Find where the given text appears and provide that cell's center as (X, Y) coordinate. 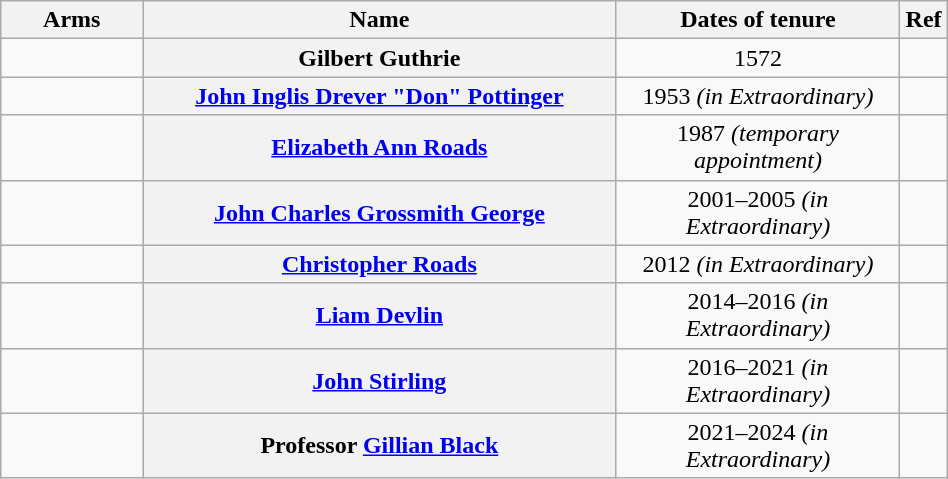
Name (380, 20)
Christopher Roads (380, 264)
John Inglis Drever "Don" Pottinger (380, 96)
Ref (924, 20)
Dates of tenure (758, 20)
1953 (in Extraordinary) (758, 96)
Professor Gillian Black (380, 446)
1987 (temporary appointment) (758, 148)
1572 (758, 58)
2012 (in Extraordinary) (758, 264)
2014–2016 (in Extraordinary) (758, 316)
John Stirling (380, 380)
2021–2024 (in Extraordinary) (758, 446)
John Charles Grossmith George (380, 212)
2016–2021 (in Extraordinary) (758, 380)
Arms (72, 20)
2001–2005 (in Extraordinary) (758, 212)
Elizabeth Ann Roads (380, 148)
Liam Devlin (380, 316)
Gilbert Guthrie (380, 58)
